Extract the (X, Y) coordinate from the center of the cell holding the provided text.  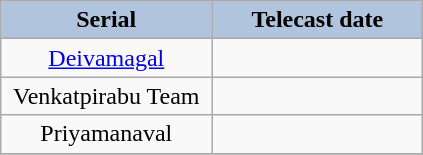
Serial (106, 20)
Deivamagal (106, 58)
Priyamanaval (106, 134)
Venkatpirabu Team (106, 96)
Telecast date (318, 20)
